Pinpoint the cell where the given text exists, returning its [X, Y] midpoint coordinate. 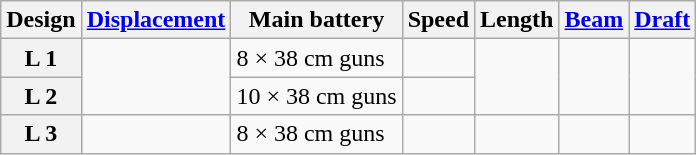
Length [517, 20]
Design [41, 20]
Draft [662, 20]
Displacement [156, 20]
L 2 [41, 96]
L 1 [41, 58]
Main battery [316, 20]
L 3 [41, 134]
Beam [594, 20]
10 × 38 cm guns [316, 96]
Speed [438, 20]
